Output the (x, y) coordinate of the center of the cell containing the given text.  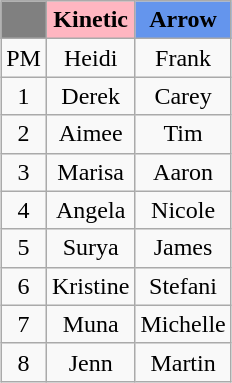
1 (24, 96)
7 (24, 324)
Stefani (183, 286)
Nicole (183, 210)
5 (24, 248)
Tim (183, 134)
6 (24, 286)
8 (24, 362)
4 (24, 210)
Carey (183, 96)
Martin (183, 362)
Aaron (183, 172)
3 (24, 172)
Michelle (183, 324)
2 (24, 134)
Kinetic (90, 20)
Marisa (90, 172)
Frank (183, 58)
Muna (90, 324)
Aimee (90, 134)
Angela (90, 210)
James (183, 248)
Arrow (183, 20)
Derek (90, 96)
Kristine (90, 286)
Jenn (90, 362)
Surya (90, 248)
Heidi (90, 58)
PM (24, 58)
